Return [X, Y] of the center of cell containing provided text 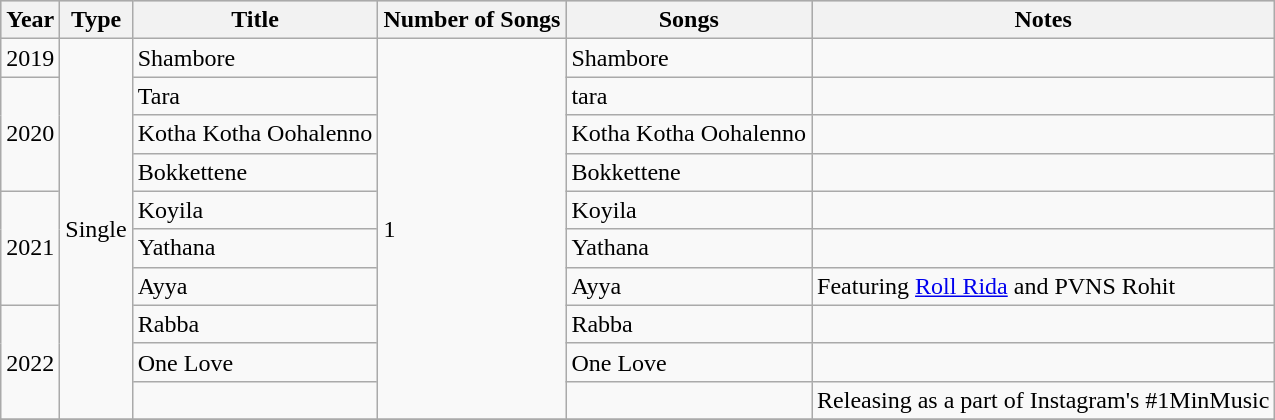
2021 [30, 248]
1 [472, 230]
Title [255, 20]
Songs [689, 20]
2022 [30, 362]
Year [30, 20]
Featuring Roll Rida and PVNS Rohit [1044, 286]
Number of Songs [472, 20]
tara [689, 96]
Notes [1044, 20]
Type [96, 20]
2020 [30, 134]
2019 [30, 58]
Single [96, 230]
Releasing as a part of Instagram's #1MinMusic [1044, 400]
Tara [255, 96]
